Provide the [x, y] coordinate of the cell's center where the given text is located.  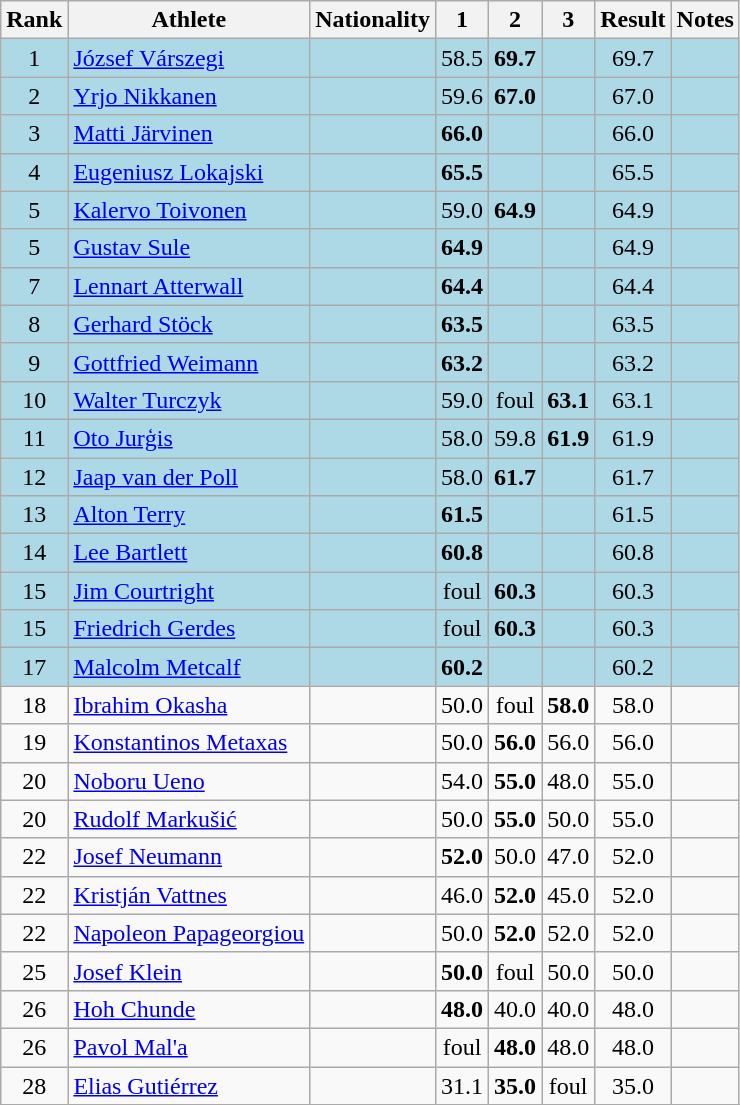
Yrjo Nikkanen [189, 96]
Ibrahim Okasha [189, 705]
19 [34, 743]
Kristján Vattnes [189, 895]
Noboru Ueno [189, 781]
Eugeniusz Lokajski [189, 172]
Athlete [189, 20]
25 [34, 971]
Jim Courtright [189, 591]
Oto Jurģis [189, 438]
7 [34, 286]
Kalervo Toivonen [189, 210]
Gerhard Stöck [189, 324]
11 [34, 438]
13 [34, 515]
Jaap van der Poll [189, 477]
45.0 [568, 895]
Josef Klein [189, 971]
Gustav Sule [189, 248]
Alton Terry [189, 515]
Notes [705, 20]
59.6 [462, 96]
4 [34, 172]
47.0 [568, 857]
10 [34, 400]
Lee Bartlett [189, 553]
Rudolf Markušić [189, 819]
Elias Gutiérrez [189, 1085]
Result [633, 20]
12 [34, 477]
58.5 [462, 58]
31.1 [462, 1085]
Lennart Atterwall [189, 286]
József Várszegi [189, 58]
Matti Järvinen [189, 134]
9 [34, 362]
8 [34, 324]
Josef Neumann [189, 857]
Rank [34, 20]
17 [34, 667]
Konstantinos Metaxas [189, 743]
Napoleon Papageorgiou [189, 933]
59.8 [516, 438]
54.0 [462, 781]
46.0 [462, 895]
Hoh Chunde [189, 1009]
Malcolm Metcalf [189, 667]
Friedrich Gerdes [189, 629]
Pavol Mal'a [189, 1047]
Walter Turczyk [189, 400]
Gottfried Weimann [189, 362]
Nationality [373, 20]
18 [34, 705]
28 [34, 1085]
14 [34, 553]
